Find where the given text appears and provide that cell's center as [x, y] coordinate. 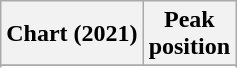
Chart (2021) [72, 34]
Peakposition [189, 34]
